Capture the cell that displays the provided text and extract its [x, y] central coordinate. 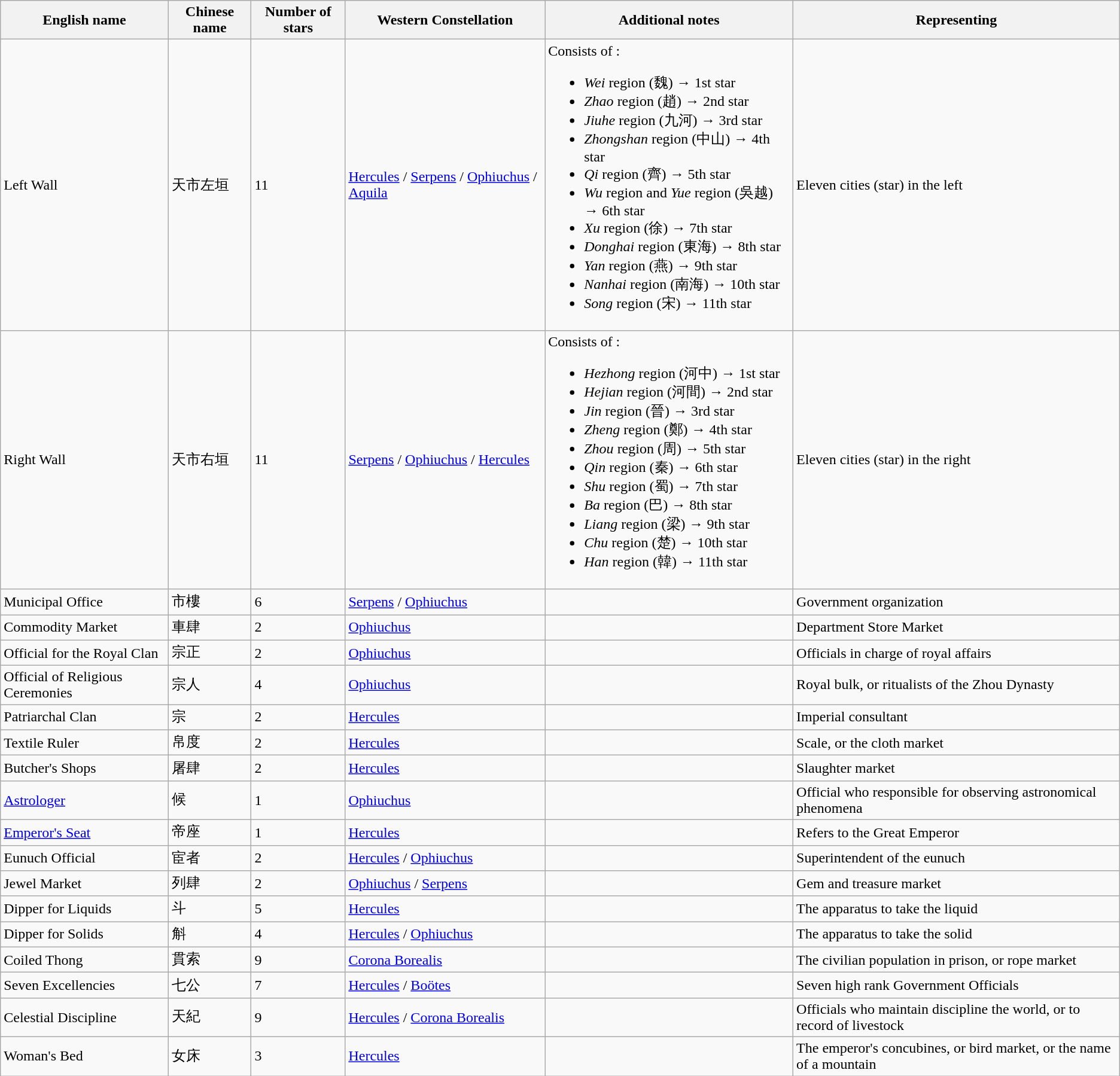
帝座 [209, 833]
Serpens / Ophiuchus / Hercules [445, 459]
The apparatus to take the solid [957, 934]
列肆 [209, 884]
Dipper for Solids [84, 934]
Woman's Bed [84, 1056]
車肆 [209, 628]
市樓 [209, 602]
斗 [209, 909]
Gem and treasure market [957, 884]
Number of stars [298, 20]
宦者 [209, 858]
天市左垣 [209, 185]
Left Wall [84, 185]
Municipal Office [84, 602]
Department Store Market [957, 628]
女床 [209, 1056]
Hercules / Boötes [445, 986]
七公 [209, 986]
Refers to the Great Emperor [957, 833]
The emperor's concubines, or bird market, or the name of a mountain [957, 1056]
Hercules / Corona Borealis [445, 1017]
斛 [209, 934]
Serpens / Ophiuchus [445, 602]
Official who responsible for observing astronomical phenomena [957, 800]
Representing [957, 20]
3 [298, 1056]
Superintendent of the eunuch [957, 858]
Celestial Discipline [84, 1017]
帛度 [209, 743]
天紀 [209, 1017]
Scale, or the cloth market [957, 743]
Eunuch Official [84, 858]
Right Wall [84, 459]
Commodity Market [84, 628]
Officials who maintain discipline the world, or to record of livestock [957, 1017]
Slaughter market [957, 768]
候 [209, 800]
Additional notes [669, 20]
Corona Borealis [445, 959]
The civilian population in prison, or rope market [957, 959]
Official for the Royal Clan [84, 653]
Royal bulk, or ritualists of the Zhou Dynasty [957, 685]
貫索 [209, 959]
Seven Excellencies [84, 986]
Government organization [957, 602]
Astrologer [84, 800]
6 [298, 602]
宗人 [209, 685]
屠肆 [209, 768]
Ophiuchus / Serpens [445, 884]
The apparatus to take the liquid [957, 909]
Butcher's Shops [84, 768]
Imperial consultant [957, 718]
English name [84, 20]
天市右垣 [209, 459]
Jewel Market [84, 884]
Emperor's Seat [84, 833]
Chinese name [209, 20]
Seven high rank Government Officials [957, 986]
7 [298, 986]
Officials in charge of royal affairs [957, 653]
Dipper for Liquids [84, 909]
5 [298, 909]
Textile Ruler [84, 743]
Hercules / Serpens / Ophiuchus / Aquila [445, 185]
宗正 [209, 653]
Patriarchal Clan [84, 718]
Eleven cities (star) in the right [957, 459]
宗 [209, 718]
Eleven cities (star) in the left [957, 185]
Coiled Thong [84, 959]
Official of Religious Ceremonies [84, 685]
Western Constellation [445, 20]
